Provide the [x, y] coordinate of the cell's center where the given text is located.  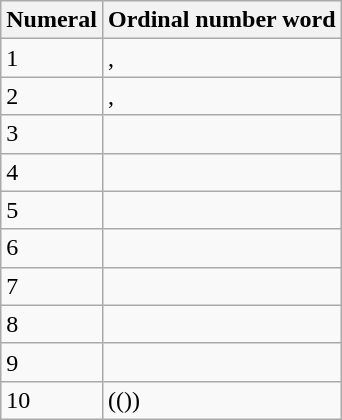
9 [52, 362]
Ordinal number word [222, 20]
7 [52, 286]
4 [52, 172]
2 [52, 96]
3 [52, 134]
Numeral [52, 20]
6 [52, 248]
1 [52, 58]
5 [52, 210]
8 [52, 324]
10 [52, 400]
(()) [222, 400]
